Provide the [X, Y] coordinate of the cell's center where the given text is located.  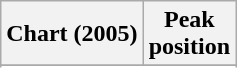
Chart (2005) [72, 34]
Peakposition [189, 34]
